Detect which cell encompasses the target text, then output its (x, y) center coordinate. 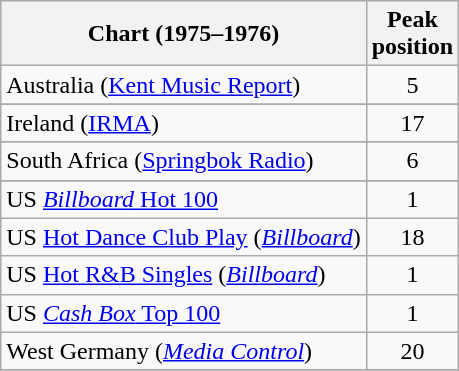
US Cash Box Top 100 (184, 313)
18 (412, 237)
US Billboard Hot 100 (184, 199)
US Hot R&B Singles (Billboard) (184, 275)
Ireland (IRMA) (184, 123)
Australia (Kent Music Report) (184, 85)
20 (412, 351)
South Africa (Springbok Radio) (184, 161)
6 (412, 161)
US Hot Dance Club Play (Billboard) (184, 237)
West Germany (Media Control) (184, 351)
17 (412, 123)
Peakposition (412, 34)
5 (412, 85)
Chart (1975–1976) (184, 34)
